Detect which cell encompasses the target text, then output its (X, Y) center coordinate. 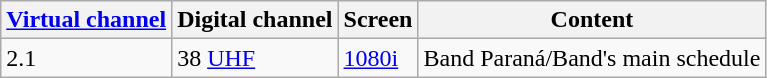
Virtual channel (86, 20)
1080i (378, 58)
Band Paraná/Band's main schedule (592, 58)
Content (592, 20)
2.1 (86, 58)
Digital channel (255, 20)
38 UHF (255, 58)
Screen (378, 20)
